Identify which cell holds the provided text, then report its (X, Y) central coordinate. 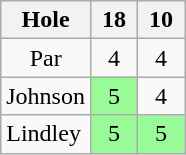
Johnson (46, 96)
Lindley (46, 134)
10 (162, 20)
Par (46, 58)
18 (114, 20)
Hole (46, 20)
